Pinpoint the cell where the given text exists, returning its (X, Y) midpoint coordinate. 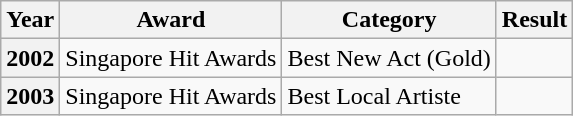
Result (534, 20)
Best New Act (Gold) (389, 58)
Best Local Artiste (389, 96)
2003 (30, 96)
Award (171, 20)
Category (389, 20)
Year (30, 20)
2002 (30, 58)
